Pinpoint the cell where the given text exists, returning its [X, Y] midpoint coordinate. 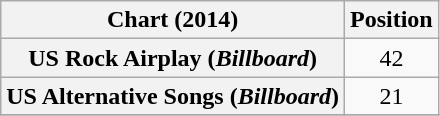
21 [392, 96]
42 [392, 58]
US Rock Airplay (Billboard) [173, 58]
US Alternative Songs (Billboard) [173, 96]
Position [392, 20]
Chart (2014) [173, 20]
